Output the (x, y) coordinate of the center of the cell containing the given text.  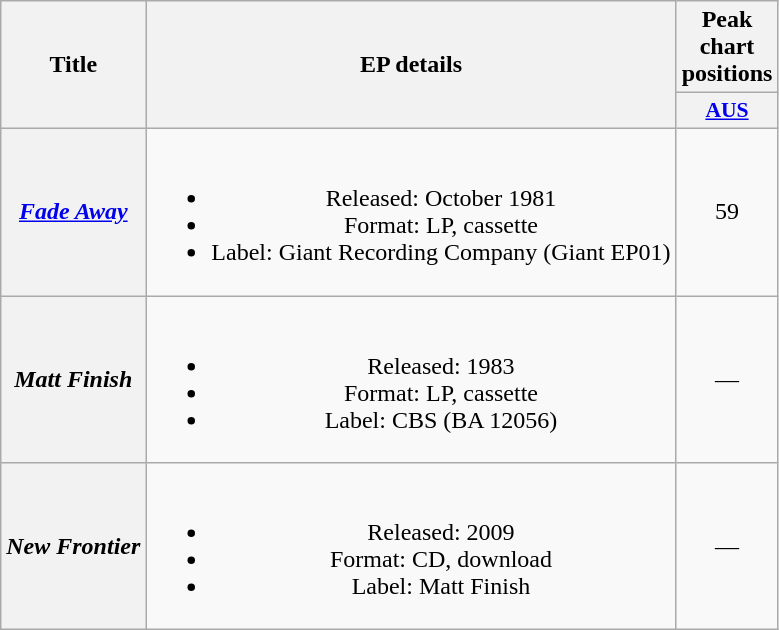
EP details (411, 65)
Title (74, 65)
Matt Finish (74, 380)
59 (727, 212)
AUS (727, 111)
Released: 1983Format: LP, cassetteLabel: CBS (BA 12056) (411, 380)
New Frontier (74, 546)
Peak chart positions (727, 47)
Released: 2009Format: CD, downloadLabel: Matt Finish (411, 546)
Released: October 1981Format: LP, cassetteLabel: Giant Recording Company (Giant EP01) (411, 212)
Fade Away (74, 212)
